Pinpoint the cell where the given text exists, returning its (x, y) midpoint coordinate. 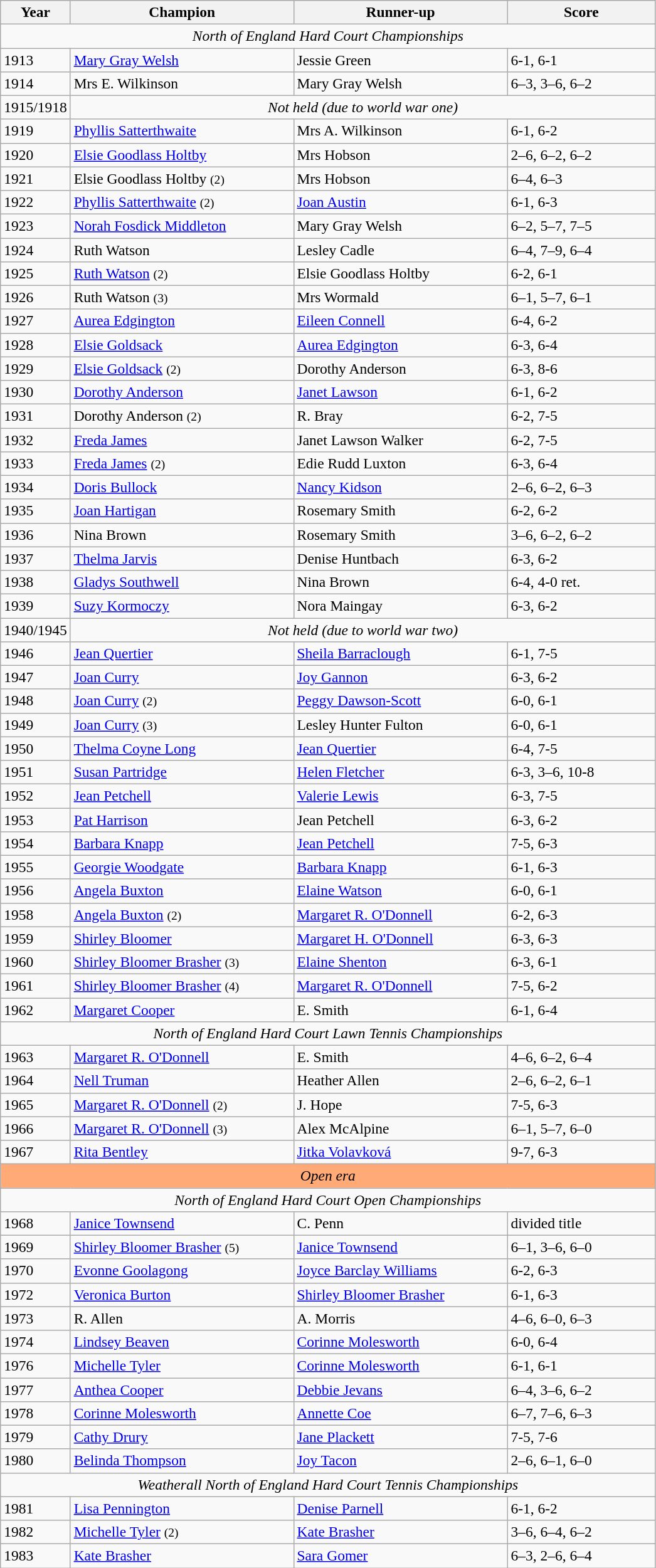
Jane Plackett (400, 1437)
Helen Fletcher (400, 772)
Cathy Drury (182, 1437)
Elsie Goodlass Holtby (2) (182, 179)
1974 (35, 1342)
6-2, 6-1 (581, 273)
1934 (35, 487)
Elsie Goldsack (182, 345)
1935 (35, 511)
Elaine Shenton (400, 962)
C. Penn (400, 1223)
Mrs E. Wilkinson (182, 83)
1955 (35, 867)
Eileen Connell (400, 321)
Shirley Bloomer Brasher (5) (182, 1247)
North of England Hard Court Lawn Tennis Championships (328, 1033)
1979 (35, 1437)
Anthea Cooper (182, 1389)
2–6, 6–1, 6–0 (581, 1461)
1949 (35, 725)
Janet Lawson (400, 392)
Denise Huntbach (400, 559)
Ruth Watson (182, 250)
1923 (35, 226)
6-3, 6-3 (581, 939)
1927 (35, 321)
1932 (35, 439)
Susan Partridge (182, 772)
1922 (35, 202)
Jitka Volavková (400, 1152)
1915/1918 (35, 107)
1981 (35, 1508)
Evonne Goolagong (182, 1271)
Gladys Southwell (182, 582)
4–6, 6–2, 6–4 (581, 1057)
Joan Hartigan (182, 511)
9-7, 6-3 (581, 1152)
6–1, 5–7, 6–1 (581, 297)
1958 (35, 915)
Doris Bullock (182, 487)
Annette Coe (400, 1413)
1921 (35, 179)
Sheila Barraclough (400, 653)
6-1, 6-4 (581, 1009)
7-5, 6-2 (581, 986)
Thelma Jarvis (182, 559)
Nell Truman (182, 1081)
Margaret H. O'Donnell (400, 939)
Michelle Tyler (182, 1365)
Shirley Bloomer Brasher (400, 1295)
North of England Hard Court Open Championships (328, 1199)
6-4, 7-5 (581, 749)
Margaret R. O'Donnell (3) (182, 1129)
1980 (35, 1461)
Joan Austin (400, 202)
1963 (35, 1057)
Joy Tacon (400, 1461)
2–6, 6–2, 6–2 (581, 155)
Weatherall North of England Hard Court Tennis Championships (328, 1485)
1925 (35, 273)
1968 (35, 1223)
North of England Hard Court Championships (328, 36)
Heather Allen (400, 1081)
6–3, 2–6, 6–4 (581, 1555)
1926 (35, 297)
Valerie Lewis (400, 796)
Open era (328, 1176)
4–6, 6–0, 6–3 (581, 1318)
3–6, 6–2, 6–2 (581, 535)
1960 (35, 962)
Freda James (2) (182, 463)
Georgie Woodgate (182, 867)
Runner-up (400, 12)
Shirley Bloomer Brasher (3) (182, 962)
1938 (35, 582)
Score (581, 12)
1919 (35, 131)
6-3, 8-6 (581, 369)
Michelle Tyler (2) (182, 1532)
1930 (35, 392)
Rita Bentley (182, 1152)
Not held (due to world war two) (362, 629)
Margaret R. O'Donnell (2) (182, 1105)
Champion (182, 12)
1924 (35, 250)
1946 (35, 653)
2–6, 6–2, 6–1 (581, 1081)
R. Bray (400, 416)
1953 (35, 819)
Elsie Goldsack (2) (182, 369)
1982 (35, 1532)
6-4, 4-0 ret. (581, 582)
1961 (35, 986)
1928 (35, 345)
Pat Harrison (182, 819)
6–1, 3–6, 6–0 (581, 1247)
1952 (35, 796)
Angela Buxton (182, 891)
6-3, 6-1 (581, 962)
Joyce Barclay Williams (400, 1271)
Jessie Green (400, 60)
1954 (35, 843)
6–3, 3–6, 6–2 (581, 83)
Joan Curry (182, 677)
1933 (35, 463)
Joan Curry (3) (182, 725)
1913 (35, 60)
Phyllis Satterthwaite (2) (182, 202)
3–6, 6–4, 6–2 (581, 1532)
1977 (35, 1389)
Peggy Dawson-Scott (400, 701)
Angela Buxton (2) (182, 915)
Joan Curry (2) (182, 701)
1950 (35, 749)
Debbie Jevans (400, 1389)
6-1, 7-5 (581, 653)
1978 (35, 1413)
7-5, 7-6 (581, 1437)
1969 (35, 1247)
Nora Maingay (400, 606)
1973 (35, 1318)
6-3, 7-5 (581, 796)
Joy Gannon (400, 677)
1956 (35, 891)
1972 (35, 1295)
Janet Lawson Walker (400, 439)
1914 (35, 83)
1940/1945 (35, 629)
1929 (35, 369)
Lesley Hunter Fulton (400, 725)
6–4, 3–6, 6–2 (581, 1389)
Shirley Bloomer (182, 939)
6-0, 6-4 (581, 1342)
6–2, 5–7, 7–5 (581, 226)
Shirley Bloomer Brasher (4) (182, 986)
1920 (35, 155)
Veronica Burton (182, 1295)
6-4, 6-2 (581, 321)
1983 (35, 1555)
divided title (581, 1223)
1959 (35, 939)
Lesley Cadle (400, 250)
6–7, 7–6, 6–3 (581, 1413)
1948 (35, 701)
R. Allen (182, 1318)
1967 (35, 1152)
6-3, 3–6, 10-8 (581, 772)
6–4, 6–3 (581, 179)
Belinda Thompson (182, 1461)
1962 (35, 1009)
1976 (35, 1365)
Suzy Kormoczy (182, 606)
6-2, 6-2 (581, 511)
Not held (due to world war one) (362, 107)
1966 (35, 1129)
1939 (35, 606)
Year (35, 12)
1965 (35, 1105)
Mrs Wormald (400, 297)
1937 (35, 559)
Ruth Watson (2) (182, 273)
6–1, 5–7, 6–0 (581, 1129)
Norah Fosdick Middleton (182, 226)
Denise Parnell (400, 1508)
J. Hope (400, 1105)
6–4, 7–9, 6–4 (581, 250)
Phyllis Satterthwaite (182, 131)
Lindsey Beaven (182, 1342)
Freda James (182, 439)
1931 (35, 416)
Lisa Pennington (182, 1508)
1964 (35, 1081)
Thelma Coyne Long (182, 749)
A. Morris (400, 1318)
1951 (35, 772)
Alex McAlpine (400, 1129)
Ruth Watson (3) (182, 297)
Elaine Watson (400, 891)
Sara Gomer (400, 1555)
Dorothy Anderson (2) (182, 416)
Edie Rudd Luxton (400, 463)
Nancy Kidson (400, 487)
1970 (35, 1271)
1936 (35, 535)
2–6, 6–2, 6–3 (581, 487)
Margaret Cooper (182, 1009)
1947 (35, 677)
Mrs A. Wilkinson (400, 131)
